Identify which cell holds the provided text, then report its [x, y] central coordinate. 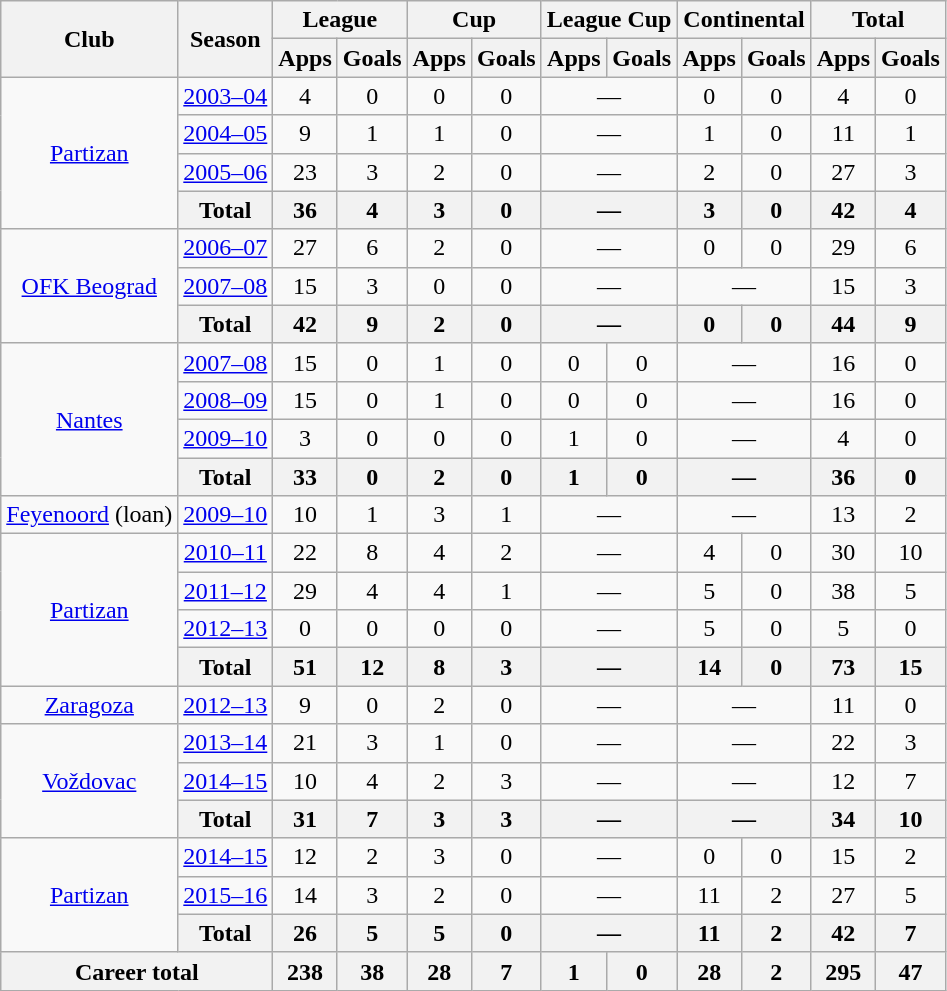
League [340, 20]
13 [843, 515]
31 [305, 819]
2015–16 [226, 895]
Club [90, 39]
47 [911, 971]
Zaragoza [90, 705]
Feyenoord (loan) [90, 515]
21 [305, 743]
2013–14 [226, 743]
44 [843, 324]
2010–11 [226, 553]
2003–04 [226, 96]
73 [843, 667]
OFK Beograd [90, 286]
Voždovac [90, 781]
2008–09 [226, 400]
2006–07 [226, 248]
295 [843, 971]
Season [226, 39]
26 [305, 933]
30 [843, 553]
2004–05 [226, 134]
33 [305, 477]
238 [305, 971]
2005–06 [226, 172]
23 [305, 172]
League Cup [609, 20]
2011–12 [226, 591]
Continental [744, 20]
34 [843, 819]
Cup [474, 20]
Career total [137, 971]
51 [305, 667]
Nantes [90, 419]
